Output the [X, Y] coordinate of the center of the cell containing the given text.  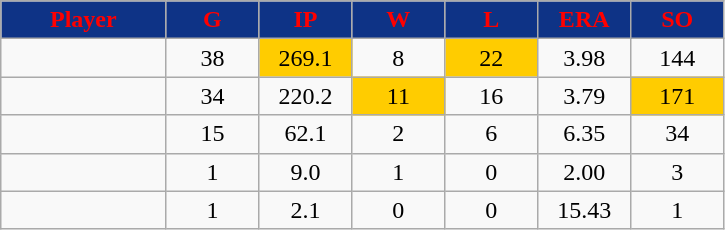
W [398, 20]
269.1 [306, 58]
220.2 [306, 96]
3 [678, 172]
16 [492, 96]
144 [678, 58]
11 [398, 96]
6 [492, 134]
2.1 [306, 210]
8 [398, 58]
ERA [584, 20]
3.98 [584, 58]
SO [678, 20]
15 [212, 134]
9.0 [306, 172]
171 [678, 96]
6.35 [584, 134]
15.43 [584, 210]
62.1 [306, 134]
22 [492, 58]
2.00 [584, 172]
Player [84, 20]
G [212, 20]
2 [398, 134]
L [492, 20]
38 [212, 58]
IP [306, 20]
3.79 [584, 96]
